Return the [x, y] coordinate for the center point of the cell that contains the specified text.  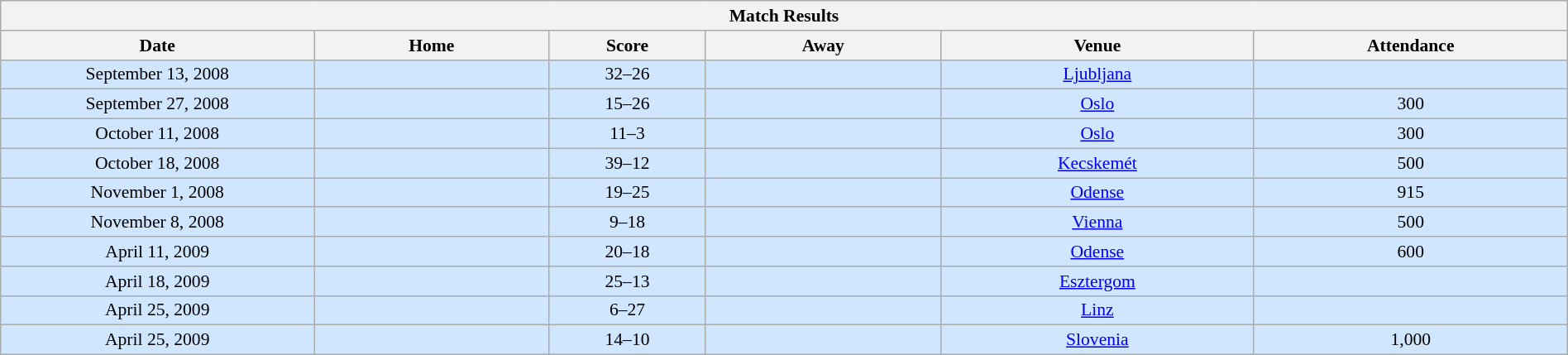
Vienna [1097, 223]
October 18, 2008 [157, 163]
Score [627, 46]
April 11, 2009 [157, 252]
11–3 [627, 134]
November 8, 2008 [157, 223]
Kecskemét [1097, 163]
September 27, 2008 [157, 104]
32–26 [627, 74]
Linz [1097, 310]
14–10 [627, 340]
Slovenia [1097, 340]
Match Results [784, 16]
Away [823, 46]
November 1, 2008 [157, 193]
Home [432, 46]
25–13 [627, 281]
915 [1411, 193]
9–18 [627, 223]
1,000 [1411, 340]
19–25 [627, 193]
6–27 [627, 310]
600 [1411, 252]
September 13, 2008 [157, 74]
Attendance [1411, 46]
15–26 [627, 104]
39–12 [627, 163]
Venue [1097, 46]
20–18 [627, 252]
October 11, 2008 [157, 134]
April 18, 2009 [157, 281]
Date [157, 46]
Ljubljana [1097, 74]
Esztergom [1097, 281]
